Pinpoint the cell where the given text exists, returning its (X, Y) midpoint coordinate. 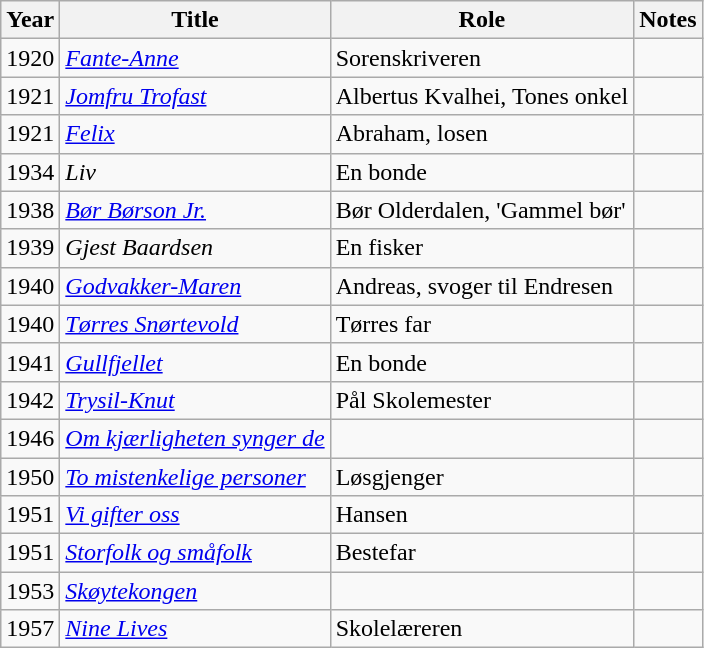
Liv (195, 172)
Om kjærligheten synger de (195, 438)
Bør Børson Jr. (195, 210)
Skolelæreren (482, 629)
Storfolk og småfolk (195, 553)
Nine Lives (195, 629)
Hansen (482, 515)
Andreas, svoger til Endresen (482, 286)
Tørres far (482, 324)
Year (30, 20)
Title (195, 20)
En fisker (482, 248)
To mistenkelige personer (195, 477)
Notes (668, 20)
Pål Skolemester (482, 400)
1938 (30, 210)
Sorenskriveren (482, 58)
Skøytekongen (195, 591)
Bestefar (482, 553)
Gjest Baardsen (195, 248)
Godvakker-Maren (195, 286)
Tørres Snørtevold (195, 324)
Abraham, losen (482, 134)
1942 (30, 400)
Felix (195, 134)
1941 (30, 362)
1939 (30, 248)
Gullfjellet (195, 362)
1950 (30, 477)
1953 (30, 591)
Bør Olderdalen, 'Gammel bør' (482, 210)
Jomfru Trofast (195, 96)
Fante-Anne (195, 58)
Trysil-Knut (195, 400)
1957 (30, 629)
1946 (30, 438)
Role (482, 20)
Vi gifter oss (195, 515)
1920 (30, 58)
Albertus Kvalhei, Tones onkel (482, 96)
1934 (30, 172)
Løsgjenger (482, 477)
